Locate the cell with the specified text and output its (X, Y) center coordinate. 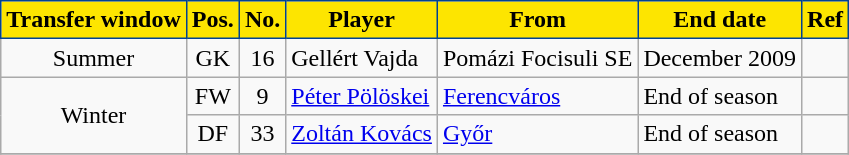
FW (212, 96)
Péter Pölöskei (362, 96)
DF (212, 134)
Transfer window (94, 20)
End date (720, 20)
33 (262, 134)
No. (262, 20)
Ferencváros (537, 96)
Pos. (212, 20)
Player (362, 20)
Gellért Vajda (362, 58)
Pomázi Focisuli SE (537, 58)
Winter (94, 115)
Győr (537, 134)
December 2009 (720, 58)
Summer (94, 58)
9 (262, 96)
Zoltán Kovács (362, 134)
Ref (826, 20)
16 (262, 58)
From (537, 20)
GK (212, 58)
